Capture the cell that displays the provided text and extract its (X, Y) central coordinate. 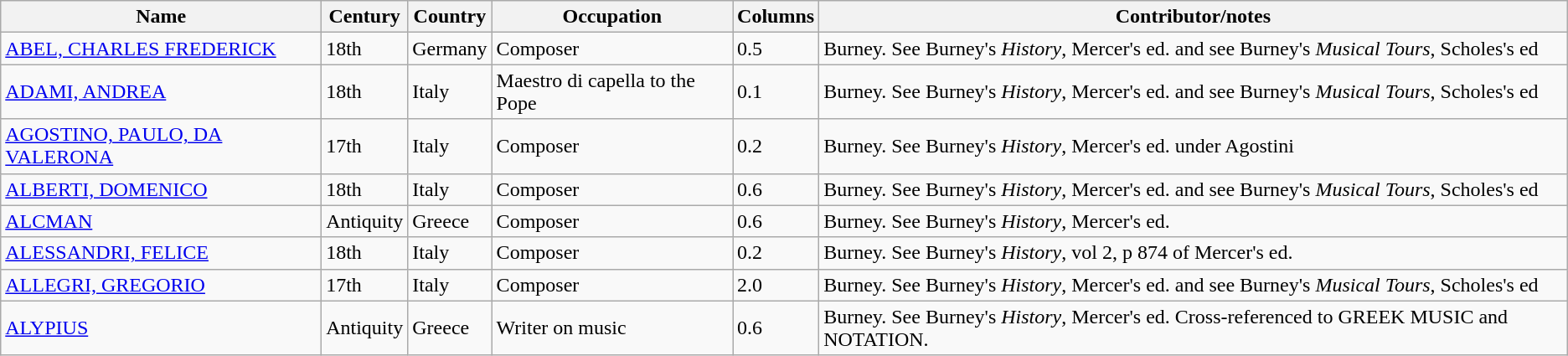
Name (161, 17)
Writer on music (611, 328)
ALCMAN (161, 221)
Maestro di capella to the Pope (611, 92)
Burney. See Burney's History, Mercer's ed. Cross-referenced to GREEK MUSIC and NOTATION. (1194, 328)
ALLEGRI, GREGORIO (161, 285)
ADAMI, ANDREA (161, 92)
Contributor/notes (1194, 17)
Columns (776, 17)
Occupation (611, 17)
Burney. See Burney's History, Mercer's ed. under Agostini (1194, 146)
0.1 (776, 92)
0.5 (776, 49)
ALYPIUS (161, 328)
ALESSANDRI, FELICE (161, 253)
Burney. See Burney's History, vol 2, p 874 of Mercer's ed. (1194, 253)
ABEL, CHARLES FREDERICK (161, 49)
AGOSTINO, PAULO, DA VALERONA (161, 146)
Germany (450, 49)
Burney. See Burney's History, Mercer's ed. (1194, 221)
Country (450, 17)
2.0 (776, 285)
Century (365, 17)
ALBERTI, DOMENICO (161, 189)
